Determine the [X, Y] coordinate at the center of the cell enclosing the given text.  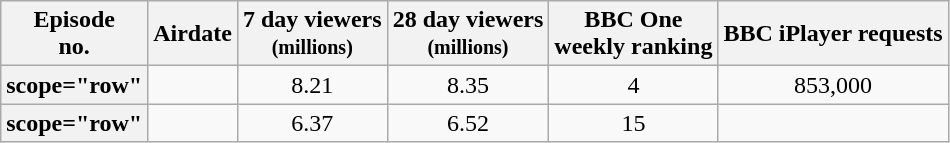
BBC Oneweekly ranking [634, 34]
Episodeno. [74, 34]
BBC iPlayer requests [833, 34]
6.37 [312, 123]
28 day viewers(millions) [468, 34]
8.21 [312, 85]
853,000 [833, 85]
4 [634, 85]
8.35 [468, 85]
15 [634, 123]
7 day viewers(millions) [312, 34]
6.52 [468, 123]
Airdate [193, 34]
